Locate the cell with the specified text and output its (X, Y) center coordinate. 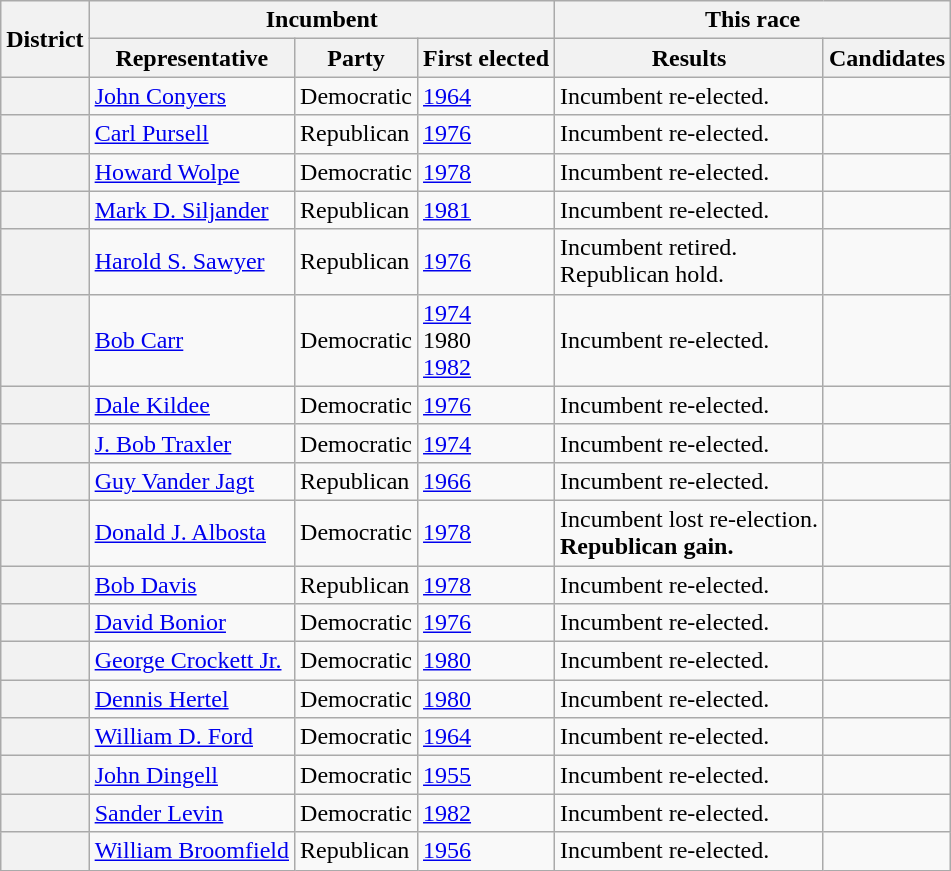
Guy Vander Jagt (192, 481)
Dennis Hertel (192, 699)
Representative (192, 58)
George Crockett Jr. (192, 661)
Mark D. Siljander (192, 210)
John Dingell (192, 775)
Incumbent retired.Republican hold. (690, 262)
William D. Ford (192, 737)
Results (690, 58)
District (45, 39)
Bob Davis (192, 585)
David Bonior (192, 623)
1981 (486, 210)
Incumbent (322, 20)
Incumbent lost re-election.Republican gain. (690, 532)
1982 (486, 813)
First elected (486, 58)
Howard Wolpe (192, 172)
Bob Carr (192, 340)
19741980 1982 (486, 340)
John Conyers (192, 96)
Candidates (886, 58)
1956 (486, 851)
1974 (486, 443)
Harold S. Sawyer (192, 262)
1955 (486, 775)
J. Bob Traxler (192, 443)
This race (753, 20)
Donald J. Albosta (192, 532)
Carl Pursell (192, 134)
1966 (486, 481)
Dale Kildee (192, 405)
Sander Levin (192, 813)
William Broomfield (192, 851)
Party (356, 58)
